Locate the cell with the specified text and output its [x, y] center coordinate. 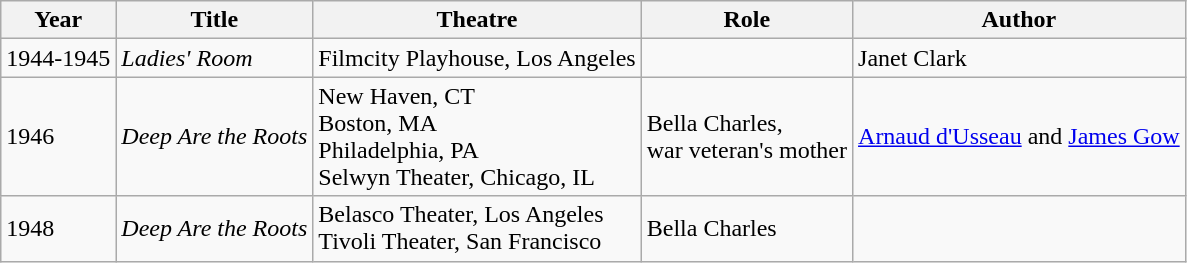
1944-1945 [58, 58]
Bella Charles [746, 228]
Bella Charles, war veteran's mother [746, 136]
Author [1020, 20]
Year [58, 20]
Arnaud d'Usseau and James Gow [1020, 136]
Title [214, 20]
1946 [58, 136]
Theatre [477, 20]
1948 [58, 228]
Filmcity Playhouse, Los Angeles [477, 58]
Role [746, 20]
Ladies' Room [214, 58]
Janet Clark [1020, 58]
Belasco Theater, Los Angeles Tivoli Theater, San Francisco [477, 228]
New Haven, CTBoston, MAPhiladelphia, PASelwyn Theater, Chicago, IL [477, 136]
